Provide the (X, Y) coordinate of the cell's center where the given text is located.  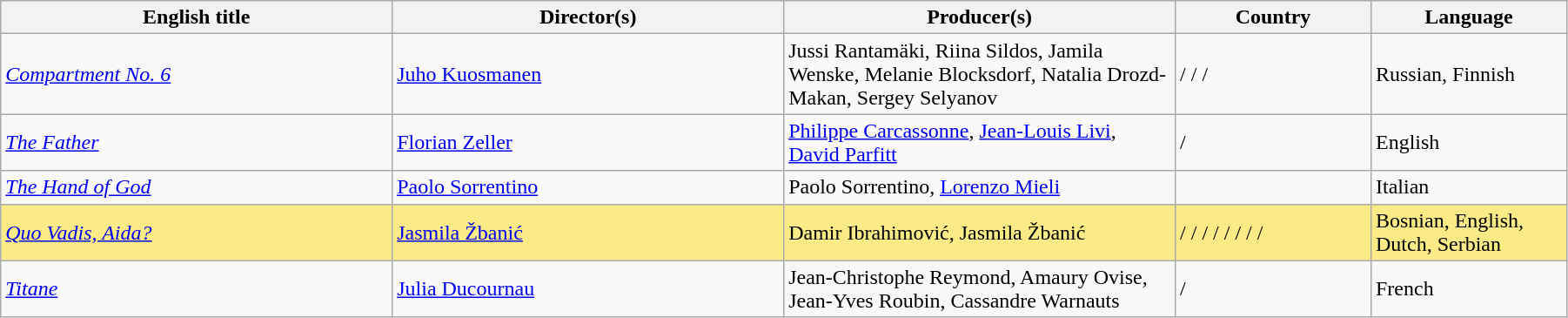
Philippe Carcassonne, Jean-Louis Livi, David Parfitt (980, 143)
French (1469, 289)
/ / / (1274, 74)
Director(s) (588, 17)
Bosnian, English, Dutch, Serbian (1469, 232)
/ / / / / / / / (1274, 232)
The Hand of God (197, 187)
Paolo Sorrentino (588, 187)
English title (197, 17)
Russian, Finnish (1469, 74)
Juho Kuosmanen (588, 74)
Jasmila Žbanić (588, 232)
Language (1469, 17)
Julia Ducournau (588, 289)
English (1469, 143)
Country (1274, 17)
Paolo Sorrentino, Lorenzo Mieli (980, 187)
Titane (197, 289)
The Father (197, 143)
Compartment No. 6 (197, 74)
Jean-Christophe Reymond, Amaury Ovise, Jean-Yves Roubin, Cassandre Warnauts (980, 289)
Jussi Rantamäki, Riina Sildos, Jamila Wenske, Melanie Blocksdorf, Natalia Drozd-Makan, Sergey Selyanov (980, 74)
Damir Ibrahimović, Jasmila Žbanić (980, 232)
Florian Zeller (588, 143)
Producer(s) (980, 17)
Quo Vadis, Aida? (197, 232)
Italian (1469, 187)
